Provide the (X, Y) coordinate of the cell's center where the given text is located.  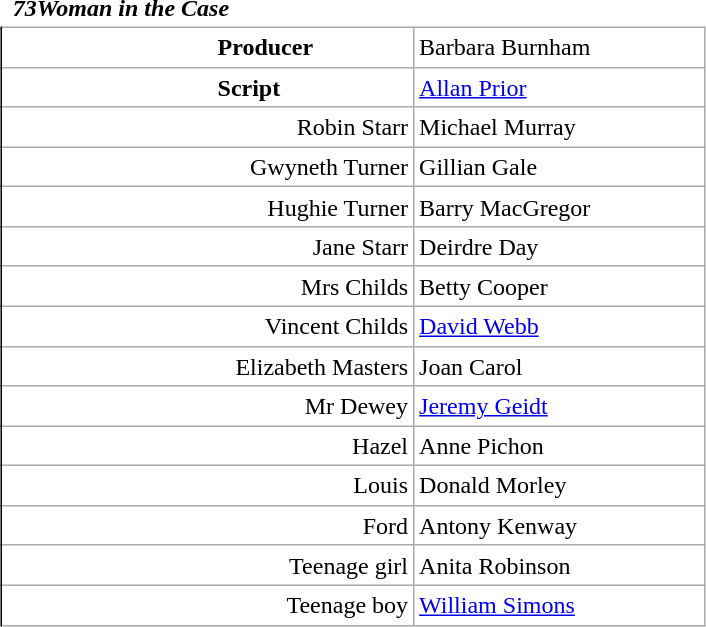
Script (208, 87)
Gwyneth Turner (208, 167)
Barry MacGregor (560, 207)
Antony Kenway (560, 525)
Vincent Childs (208, 326)
Michael Murray (560, 127)
Ford (208, 525)
Louis (208, 486)
Elizabeth Masters (208, 366)
Barbara Burnham (560, 47)
Hughie Turner (208, 207)
Robin Starr (208, 127)
Mr Dewey (208, 406)
David Webb (560, 326)
Hazel (208, 446)
Anne Pichon (560, 446)
Deirdre Day (560, 247)
Gillian Gale (560, 167)
Producer (208, 47)
Jeremy Geidt (560, 406)
Teenage boy (208, 605)
Mrs Childs (208, 286)
Donald Morley (560, 486)
Joan Carol (560, 366)
Betty Cooper (560, 286)
Teenage girl (208, 565)
Anita Robinson (560, 565)
Allan Prior (560, 87)
Jane Starr (208, 247)
William Simons (560, 605)
